Scan for the cell matching the given text and deliver its (x, y) coordinate at center. 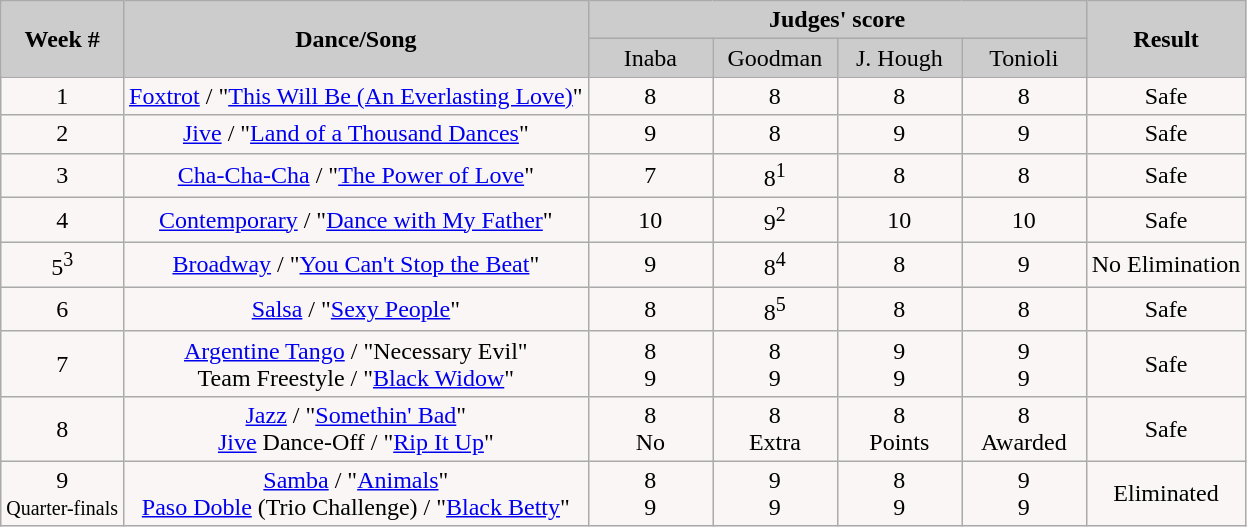
3 (62, 176)
6 (62, 310)
Broadway / "You Can't Stop the Beat" (356, 264)
8Points (899, 428)
53 (62, 264)
Jive / "Land of a Thousand Dances" (356, 134)
Foxtrot / "This Will Be (An Everlasting Love)" (356, 96)
Tonioli (1024, 58)
1 (62, 96)
84 (775, 264)
Contemporary / "Dance with My Father" (356, 220)
8Extra (775, 428)
Week # (62, 39)
J. Hough (899, 58)
8No (650, 428)
Cha-Cha-Cha / "The Power of Love" (356, 176)
4 (62, 220)
92 (775, 220)
8Awarded (1024, 428)
81 (775, 176)
Salsa / "Sexy People" (356, 310)
Result (1166, 39)
Eliminated (1166, 494)
Jazz / "Somethin' Bad"Jive Dance-Off / "Rip It Up" (356, 428)
Argentine Tango / "Necessary Evil"Team Freestyle / "Black Widow" (356, 364)
Dance/Song (356, 39)
85 (775, 310)
Goodman (775, 58)
Samba / "Animals"Paso Doble (Trio Challenge) / "Black Betty" (356, 494)
2 (62, 134)
Inaba (650, 58)
No Elimination (1166, 264)
Judges' score (837, 20)
9Quarter-finals (62, 494)
